Provide the (x, y) coordinate of the cell's center where the given text is located.  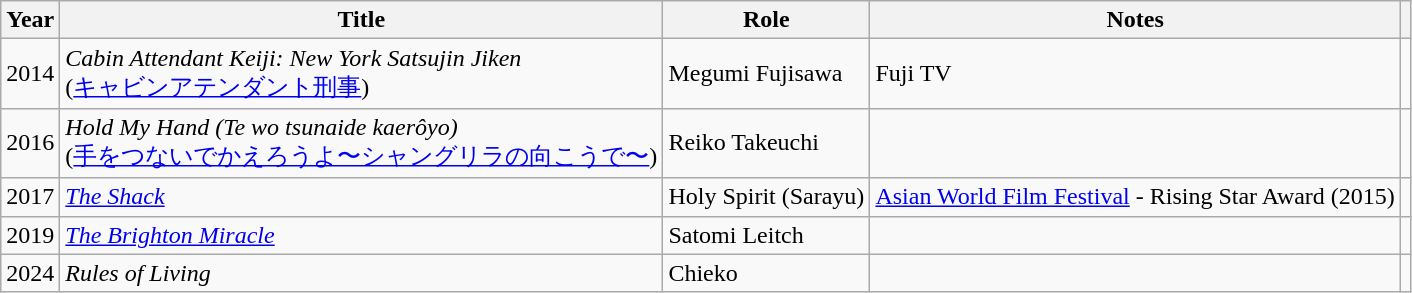
2016 (30, 143)
The Shack (362, 197)
Fuji TV (1135, 74)
Satomi Leitch (766, 235)
2019 (30, 235)
Cabin Attendant Keiji: New York Satsujin Jiken(キャビンアテンダント刑事) (362, 74)
Rules of Living (362, 273)
Asian World Film Festival - Rising Star Award (2015) (1135, 197)
Title (362, 20)
Hold My Hand (Te wo tsunaide kaerôyo)(手をつないでかえろうよ〜シャングリラの向こうで〜) (362, 143)
2014 (30, 74)
The Brighton Miracle (362, 235)
2024 (30, 273)
Notes (1135, 20)
Holy Spirit (Sarayu) (766, 197)
Role (766, 20)
Year (30, 20)
Megumi Fujisawa (766, 74)
2017 (30, 197)
Reiko Takeuchi (766, 143)
Chieko (766, 273)
